Scan for the cell matching the given text and deliver its (x, y) coordinate at center. 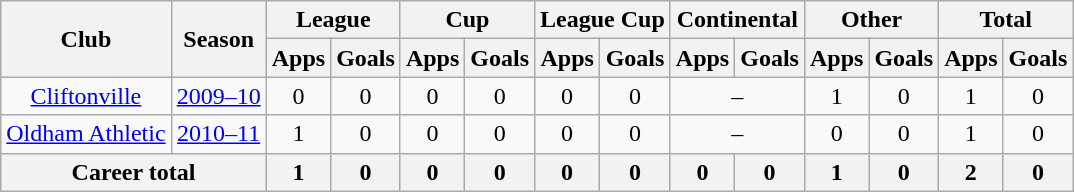
2010–11 (218, 134)
Other (871, 20)
Cup (467, 20)
Oldham Athletic (86, 134)
2 (971, 172)
2009–10 (218, 96)
League Cup (603, 20)
Total (1006, 20)
League (333, 20)
Cliftonville (86, 96)
Continental (737, 20)
Season (218, 39)
Club (86, 39)
Career total (134, 172)
